Identify which cell holds the provided text, then report its (x, y) central coordinate. 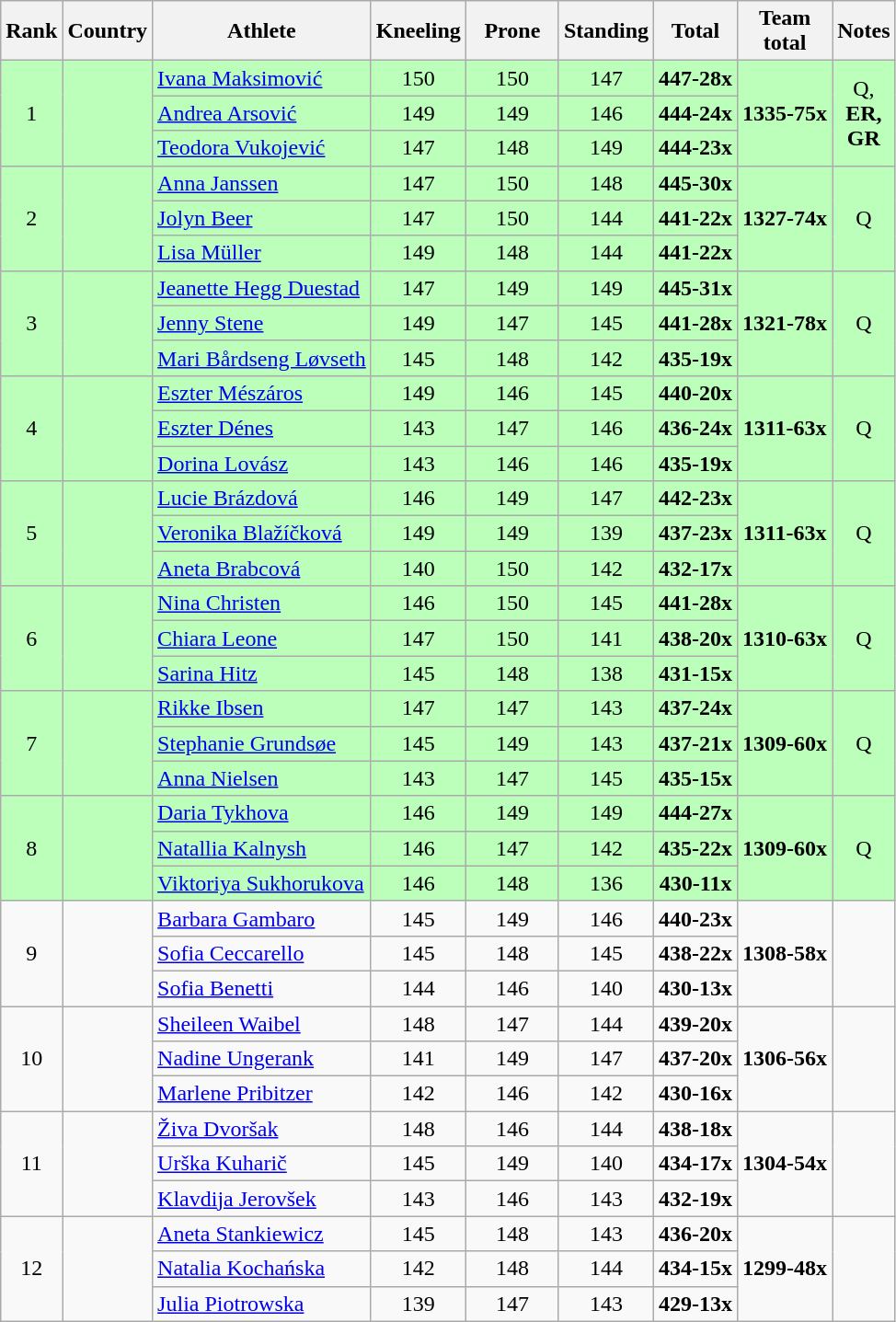
445-31x (695, 288)
Viktoriya Sukhorukova (262, 883)
438-18x (695, 1129)
430-11x (695, 883)
444-23x (695, 148)
Kneeling (418, 31)
Jolyn Beer (262, 218)
Chiara Leone (262, 638)
1304-54x (786, 1164)
Nadine Ungerank (262, 1059)
439-20x (695, 1024)
11 (31, 1164)
442-23x (695, 499)
430-16x (695, 1094)
Sheileen Waibel (262, 1024)
Andrea Arsović (262, 113)
438-22x (695, 953)
435-22x (695, 848)
435-15x (695, 778)
Jeanette Hegg Duestad (262, 288)
Standing (605, 31)
444-24x (695, 113)
434-17x (695, 1164)
440-20x (695, 393)
436-24x (695, 428)
Dorina Lovász (262, 463)
432-19x (695, 1199)
Athlete (262, 31)
Natalia Kochańska (262, 1269)
436-20x (695, 1234)
1299-48x (786, 1269)
2 (31, 218)
Eszter Dénes (262, 428)
437-24x (695, 708)
1306-56x (786, 1059)
Julia Piotrowska (262, 1304)
Barbara Gambaro (262, 918)
431-15x (695, 673)
1321-78x (786, 323)
Živa Dvoršak (262, 1129)
Stephanie Grundsøe (262, 743)
Prone (511, 31)
4 (31, 428)
438-20x (695, 638)
437-20x (695, 1059)
1 (31, 113)
444-27x (695, 813)
Rikke Ibsen (262, 708)
Anna Nielsen (262, 778)
432-17x (695, 569)
437-23x (695, 534)
Mari Bårdseng Løvseth (262, 358)
138 (605, 673)
Lisa Müller (262, 253)
Marlene Pribitzer (262, 1094)
5 (31, 534)
Rank (31, 31)
445-30x (695, 183)
Country (108, 31)
437-21x (695, 743)
Sofia Benetti (262, 988)
Jenny Stene (262, 323)
9 (31, 953)
Aneta Stankiewicz (262, 1234)
Teamtotal (786, 31)
Lucie Brázdová (262, 499)
10 (31, 1059)
1327-74x (786, 218)
Notes (864, 31)
Veronika Blažíčková (262, 534)
Anna Janssen (262, 183)
Aneta Brabcová (262, 569)
1310-63x (786, 638)
447-28x (695, 78)
7 (31, 743)
12 (31, 1269)
Sofia Ceccarello (262, 953)
136 (605, 883)
3 (31, 323)
430-13x (695, 988)
Urška Kuharič (262, 1164)
429-13x (695, 1304)
1308-58x (786, 953)
Q,ER,GR (864, 113)
Nina Christen (262, 604)
440-23x (695, 918)
6 (31, 638)
Klavdija Jerovšek (262, 1199)
8 (31, 848)
Teodora Vukojević (262, 148)
Ivana Maksimović (262, 78)
Daria Tykhova (262, 813)
Natallia Kalnysh (262, 848)
434-15x (695, 1269)
Eszter Mészáros (262, 393)
Sarina Hitz (262, 673)
Total (695, 31)
1335-75x (786, 113)
